Provide the [x, y] coordinate of the cell's center where the given text is located.  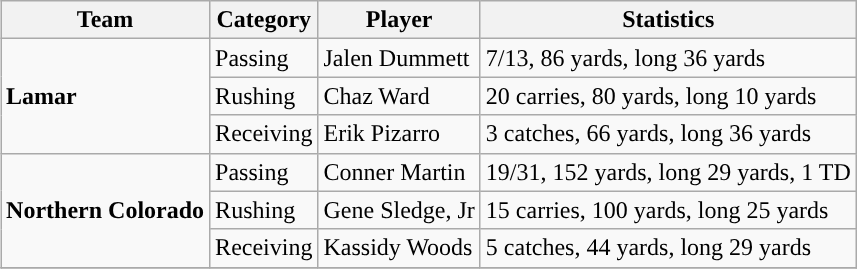
Northern Colorado [106, 210]
Category [264, 20]
Erik Pizarro [399, 134]
Chaz Ward [399, 96]
Gene Sledge, Jr [399, 210]
15 carries, 100 yards, long 25 yards [668, 210]
Statistics [668, 20]
19/31, 152 yards, long 29 yards, 1 TD [668, 172]
7/13, 86 yards, long 36 yards [668, 58]
Jalen Dummett [399, 58]
3 catches, 66 yards, long 36 yards [668, 134]
Kassidy Woods [399, 248]
Conner Martin [399, 172]
Player [399, 20]
Team [106, 20]
5 catches, 44 yards, long 29 yards [668, 248]
20 carries, 80 yards, long 10 yards [668, 96]
Lamar [106, 96]
